Identify which cell holds the provided text, then report its [x, y] central coordinate. 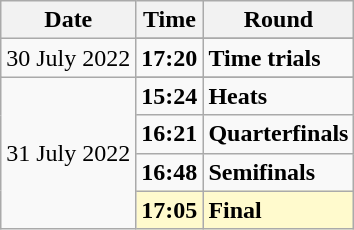
Final [278, 210]
16:48 [170, 172]
Semifinals [278, 172]
16:21 [170, 134]
Time [170, 20]
17:05 [170, 210]
Heats [278, 96]
15:24 [170, 96]
31 July 2022 [68, 153]
Date [68, 20]
Time trials [278, 58]
17:20 [170, 58]
30 July 2022 [68, 58]
Round [278, 20]
Quarterfinals [278, 134]
